Pinpoint the cell where the given text exists, returning its (x, y) midpoint coordinate. 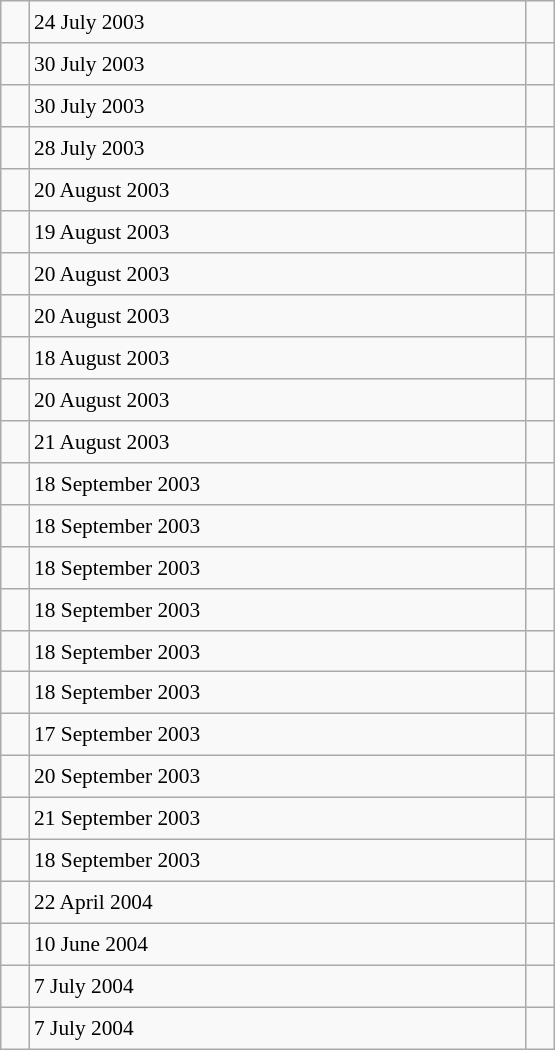
21 September 2003 (278, 819)
22 April 2004 (278, 903)
19 August 2003 (278, 232)
24 July 2003 (278, 22)
21 August 2003 (278, 441)
10 June 2004 (278, 945)
20 September 2003 (278, 777)
18 August 2003 (278, 358)
17 September 2003 (278, 735)
28 July 2003 (278, 148)
